Locate the cell with the specified text and output its (X, Y) center coordinate. 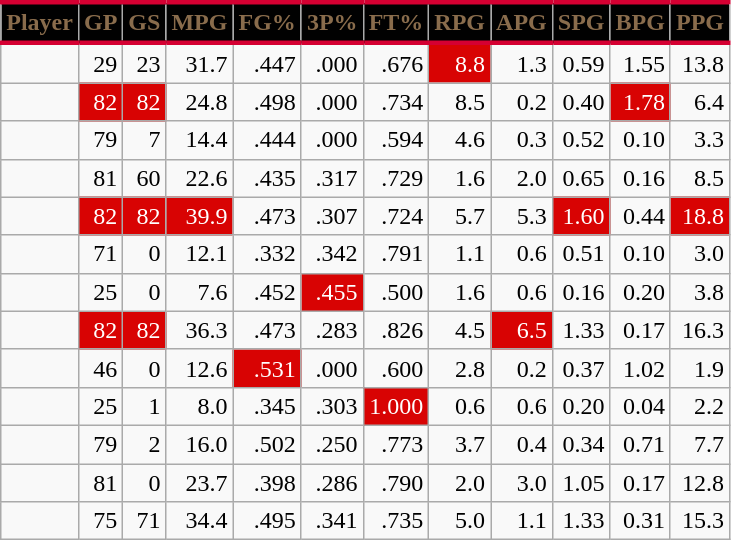
.332 (267, 254)
31.7 (200, 63)
0.4 (522, 444)
.531 (267, 368)
.307 (332, 216)
.341 (332, 521)
.452 (267, 292)
.286 (332, 483)
0.65 (581, 178)
1.000 (396, 406)
8.0 (200, 406)
.495 (267, 521)
3.8 (700, 292)
FT% (396, 22)
39.9 (200, 216)
15.3 (700, 521)
.724 (396, 216)
.455 (332, 292)
0.31 (640, 521)
.447 (267, 63)
1.9 (700, 368)
GS (144, 22)
1.55 (640, 63)
.676 (396, 63)
.342 (332, 254)
0.59 (581, 63)
0.04 (640, 406)
1.3 (522, 63)
0.3 (522, 140)
.735 (396, 521)
.734 (396, 102)
2 (144, 444)
14.4 (200, 140)
3.7 (460, 444)
0.37 (581, 368)
29 (100, 63)
Player (40, 22)
.791 (396, 254)
4.6 (460, 140)
FG% (267, 22)
APG (522, 22)
23.7 (200, 483)
.317 (332, 178)
3P% (332, 22)
0.51 (581, 254)
6.4 (700, 102)
75 (100, 521)
GP (100, 22)
60 (144, 178)
5.7 (460, 216)
.600 (396, 368)
2.8 (460, 368)
0.40 (581, 102)
1.60 (581, 216)
.283 (332, 330)
5.3 (522, 216)
12.8 (700, 483)
.435 (267, 178)
.500 (396, 292)
13.8 (700, 63)
34.4 (200, 521)
8.8 (460, 63)
.303 (332, 406)
.594 (396, 140)
2.2 (700, 406)
.826 (396, 330)
.790 (396, 483)
46 (100, 368)
.498 (267, 102)
3.3 (700, 140)
4.5 (460, 330)
7 (144, 140)
7.7 (700, 444)
0.44 (640, 216)
16.3 (700, 330)
.444 (267, 140)
0.52 (581, 140)
5.0 (460, 521)
.345 (267, 406)
.502 (267, 444)
18.8 (700, 216)
0.34 (581, 444)
1.02 (640, 368)
22.6 (200, 178)
0.71 (640, 444)
PPG (700, 22)
12.1 (200, 254)
7.6 (200, 292)
12.6 (200, 368)
36.3 (200, 330)
16.0 (200, 444)
SPG (581, 22)
1 (144, 406)
6.5 (522, 330)
.250 (332, 444)
24.8 (200, 102)
MPG (200, 22)
23 (144, 63)
.773 (396, 444)
RPG (460, 22)
.729 (396, 178)
1.05 (581, 483)
BPG (640, 22)
.398 (267, 483)
1.78 (640, 102)
